From the cell containing the given text, extract its center point as [X, Y] coordinate. 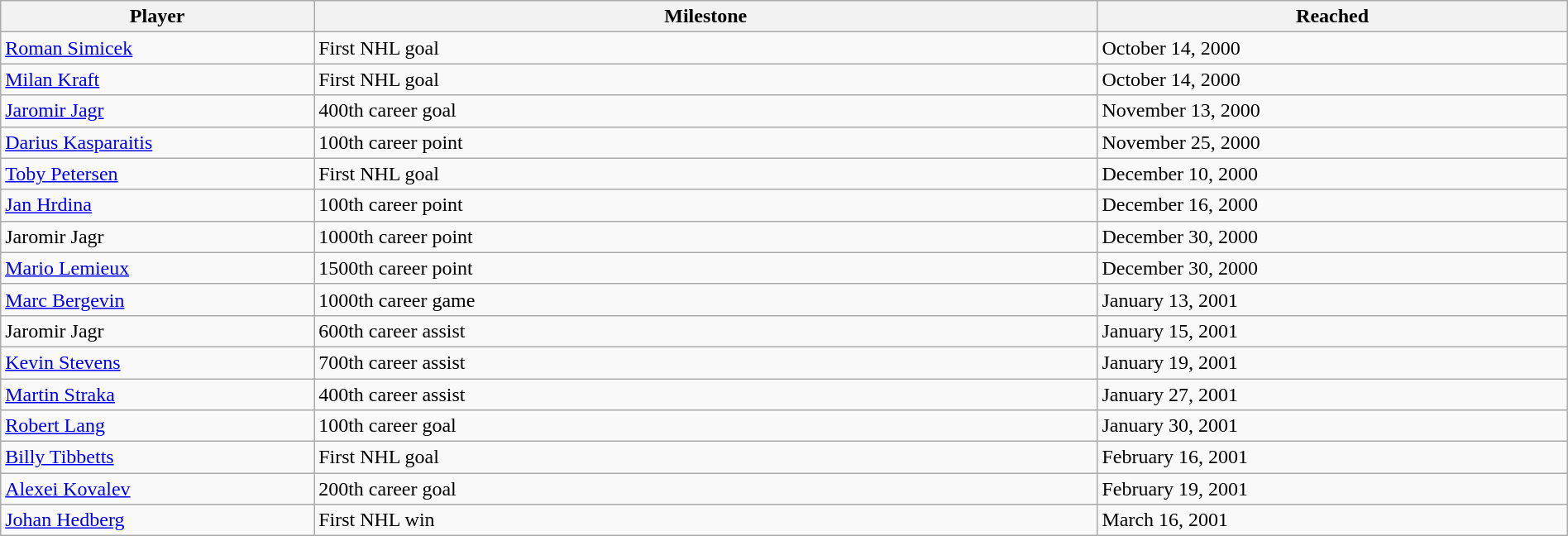
Player [157, 17]
400th career assist [706, 395]
February 16, 2001 [1332, 457]
Robert Lang [157, 426]
Marc Bergevin [157, 299]
600th career assist [706, 331]
March 16, 2001 [1332, 520]
January 19, 2001 [1332, 362]
Milestone [706, 17]
200th career goal [706, 489]
November 25, 2000 [1332, 142]
January 15, 2001 [1332, 331]
Alexei Kovalev [157, 489]
Reached [1332, 17]
Johan Hedberg [157, 520]
Martin Straka [157, 395]
Milan Kraft [157, 79]
January 13, 2001 [1332, 299]
Jan Hrdina [157, 205]
1000th career game [706, 299]
November 13, 2000 [1332, 111]
100th career goal [706, 426]
Mario Lemieux [157, 268]
First NHL win [706, 520]
Toby Petersen [157, 174]
1000th career point [706, 237]
Billy Tibbetts [157, 457]
Roman Simicek [157, 48]
December 16, 2000 [1332, 205]
December 10, 2000 [1332, 174]
1500th career point [706, 268]
Darius Kasparaitis [157, 142]
January 30, 2001 [1332, 426]
January 27, 2001 [1332, 395]
700th career assist [706, 362]
February 19, 2001 [1332, 489]
Kevin Stevens [157, 362]
400th career goal [706, 111]
